For the text-containing cell, return its midpoint in [x, y] coordinate format. 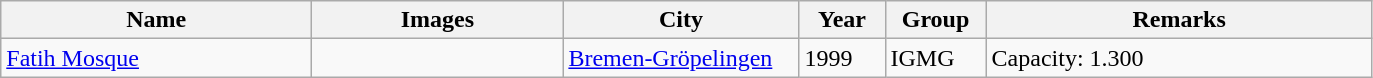
Group [936, 20]
Images [438, 20]
Capacity: 1.300 [1179, 58]
Fatih Mosque [156, 58]
IGMG [936, 58]
City [681, 20]
Bremen-Gröpelingen [681, 58]
Name [156, 20]
1999 [842, 58]
Year [842, 20]
Remarks [1179, 20]
